For the text-containing cell, return its midpoint in (X, Y) coordinate format. 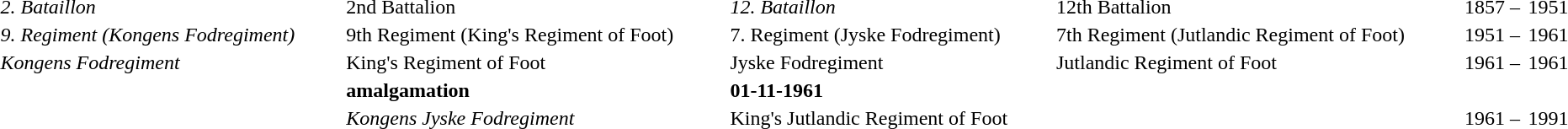
01-11-1961 (890, 90)
Jutlandic Regiment of Foot (1257, 62)
1961 (1485, 62)
amalgamation (535, 90)
King's Regiment of Foot (535, 62)
7. Regiment (Jyske Fodregiment) (890, 35)
9th Regiment (King's Regiment of Foot) (535, 35)
Jyske Fodregiment (890, 62)
1951 (1485, 35)
7th Regiment (Jutlandic Regiment of Foot) (1257, 35)
